Scan for the cell matching the given text and deliver its (x, y) coordinate at center. 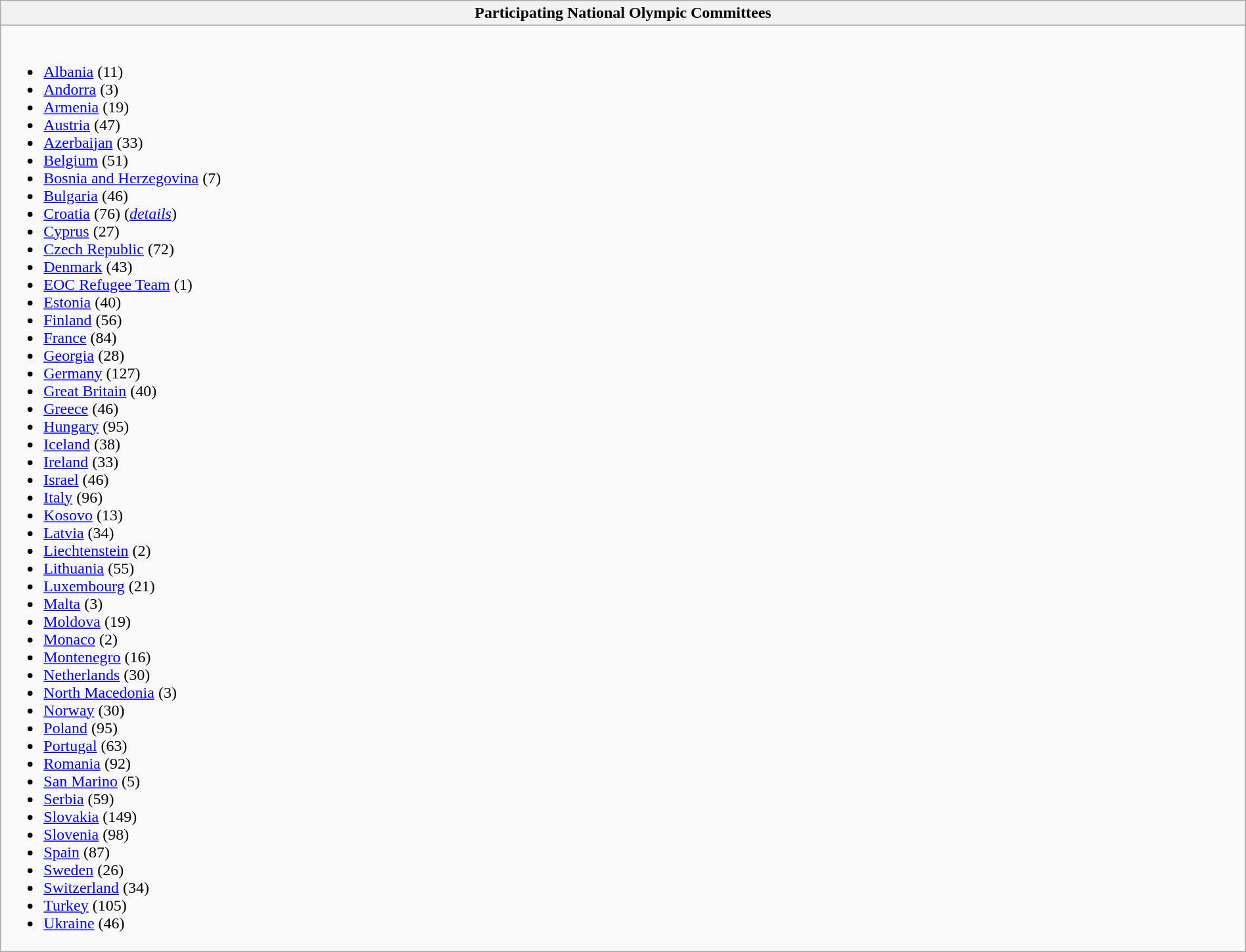
Participating National Olympic Committees (623, 13)
